Return the (X, Y) coordinate for the center point of the cell that contains the specified text.  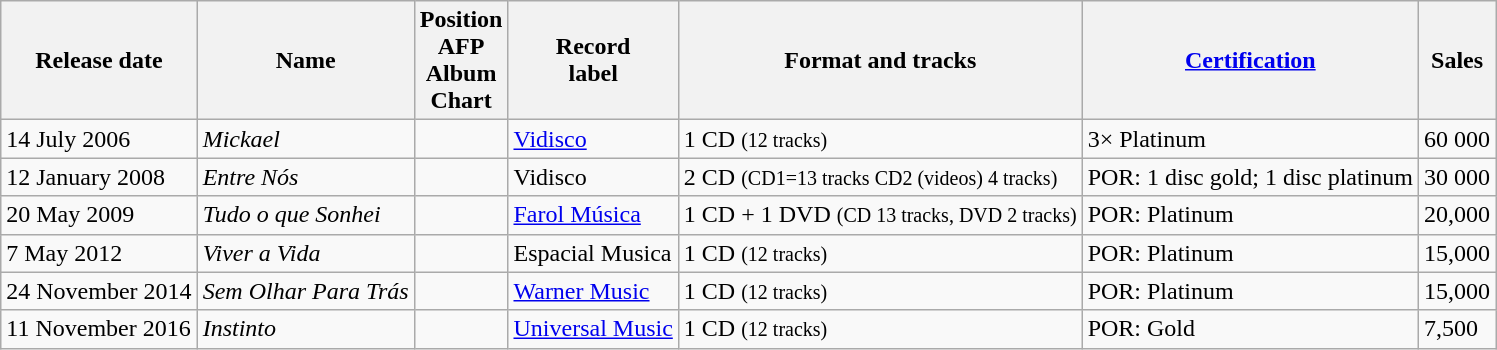
Farol Música (593, 215)
Certification (1250, 60)
POR: Gold (1250, 329)
11 November 2016 (99, 329)
Position AFP AlbumChart (461, 60)
3× Platinum (1250, 139)
Espacial Musica (593, 253)
12 January 2008 (99, 177)
Mickael (306, 139)
Viver a Vida (306, 253)
30 000 (1458, 177)
1 CD + 1 DVD (CD 13 tracks, DVD 2 tracks) (880, 215)
POR: 1 disc gold; 1 disc platinum (1250, 177)
Sales (1458, 60)
20 May 2009 (99, 215)
Entre Nós (306, 177)
24 November 2014 (99, 291)
Warner Music (593, 291)
Universal Music (593, 329)
Format and tracks (880, 60)
Tudo o que Sonhei (306, 215)
7,500 (1458, 329)
Instinto (306, 329)
Recordlabel (593, 60)
2 CD (CD1=13 tracks CD2 (videos) 4 tracks) (880, 177)
Release date (99, 60)
Name (306, 60)
20,000 (1458, 215)
60 000 (1458, 139)
Sem Olhar Para Trás (306, 291)
7 May 2012 (99, 253)
14 July 2006 (99, 139)
